Search for the cell housing the specified text and yield its (x, y) center coordinate. 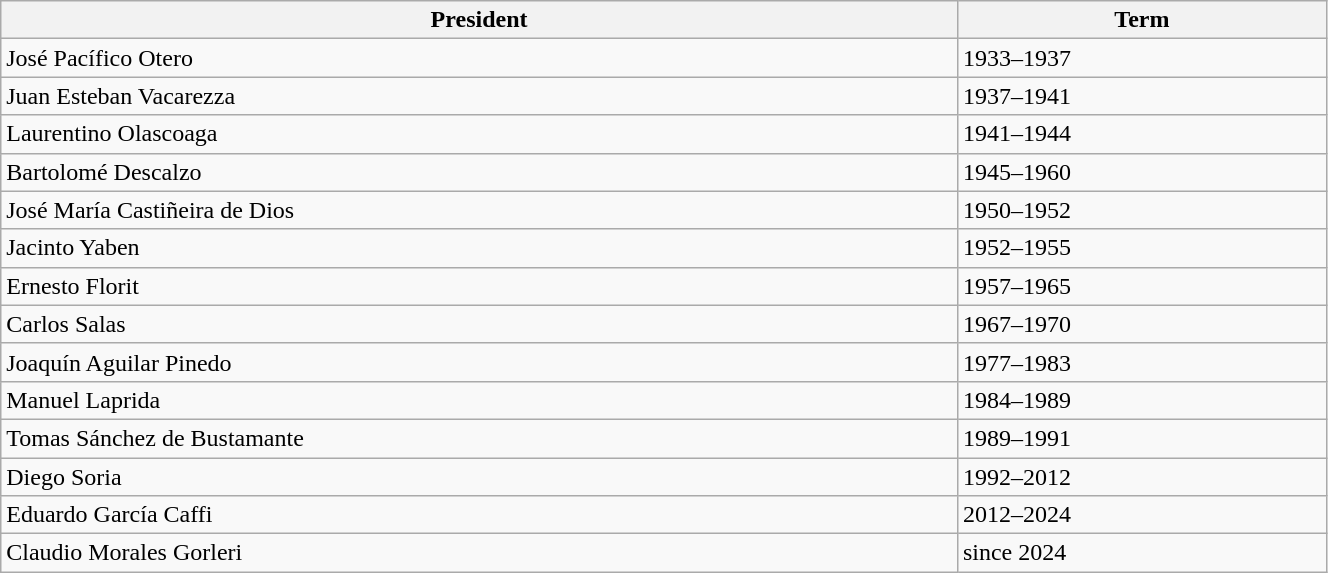
1992–2012 (1142, 477)
1989–1991 (1142, 438)
José María Castiñeira de Dios (480, 210)
Joaquín Aguilar Pinedo (480, 362)
Laurentino Olascoaga (480, 134)
1952–1955 (1142, 248)
1957–1965 (1142, 286)
1945–1960 (1142, 172)
Diego Soria (480, 477)
since 2024 (1142, 553)
1933–1937 (1142, 58)
1967–1970 (1142, 324)
1984–1989 (1142, 400)
1977–1983 (1142, 362)
1941–1944 (1142, 134)
Ernesto Florit (480, 286)
Manuel Laprida (480, 400)
2012–2024 (1142, 515)
Term (1142, 20)
Eduardo García Caffi (480, 515)
Carlos Salas (480, 324)
Jacinto Yaben (480, 248)
1937–1941 (1142, 96)
José Pacífico Otero (480, 58)
Juan Esteban Vacarezza (480, 96)
Claudio Morales Gorleri (480, 553)
Bartolomé Descalzo (480, 172)
1950–1952 (1142, 210)
President (480, 20)
Tomas Sánchez de Bustamante (480, 438)
